Identify which cell holds the provided text, then report its (X, Y) central coordinate. 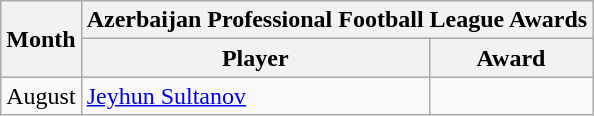
Award (510, 58)
Jeyhun Sultanov (255, 96)
Azerbaijan Professional Football League Awards (337, 20)
Player (255, 58)
Month (41, 39)
August (41, 96)
